Provide the [X, Y] coordinate of the cell's center where the given text is located.  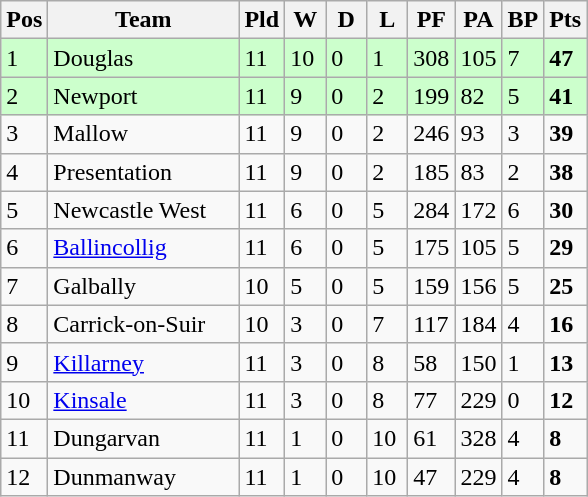
Presentation [144, 172]
30 [566, 210]
Dungarvan [144, 438]
246 [432, 134]
83 [478, 172]
172 [478, 210]
Carrick-on-Suir [144, 324]
PA [478, 20]
Newcastle West [144, 210]
29 [566, 248]
82 [478, 96]
Pts [566, 20]
25 [566, 286]
Ballincollig [144, 248]
184 [478, 324]
199 [432, 96]
Pld [262, 20]
159 [432, 286]
PF [432, 20]
61 [432, 438]
150 [478, 362]
41 [566, 96]
Douglas [144, 58]
185 [432, 172]
328 [478, 438]
117 [432, 324]
156 [478, 286]
Galbally [144, 286]
L [388, 20]
175 [432, 248]
Dunmanway [144, 477]
Mallow [144, 134]
D [346, 20]
38 [566, 172]
93 [478, 134]
39 [566, 134]
284 [432, 210]
Kinsale [144, 400]
Pos [24, 20]
BP [523, 20]
77 [432, 400]
Team [144, 20]
16 [566, 324]
58 [432, 362]
Newport [144, 96]
13 [566, 362]
W [306, 20]
308 [432, 58]
Killarney [144, 362]
